Pinpoint the cell where the given text exists, returning its [x, y] midpoint coordinate. 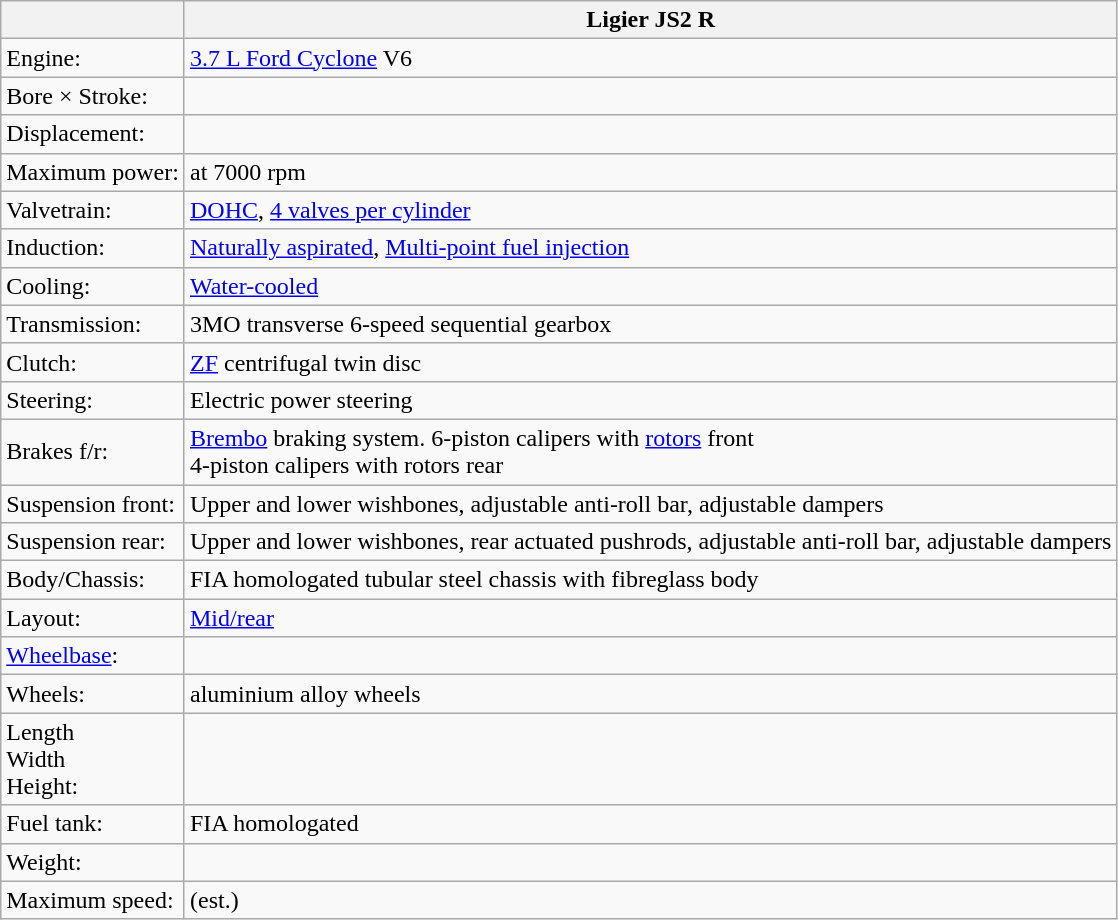
Body/Chassis: [93, 580]
Wheelbase: [93, 656]
Brakes f/r: [93, 452]
Upper and lower wishbones, adjustable anti-roll bar, adjustable dampers [650, 503]
aluminium alloy wheels [650, 694]
Maximum power: [93, 172]
FIA homologated tubular steel chassis with fibreglass body [650, 580]
Steering: [93, 400]
(est.) [650, 900]
3MO transverse 6-speed sequential gearbox [650, 324]
Cooling: [93, 286]
Induction: [93, 248]
Maximum speed: [93, 900]
at 7000 rpm [650, 172]
Electric power steering [650, 400]
LengthWidthHeight: [93, 759]
Ligier JS2 R [650, 20]
Displacement: [93, 134]
Bore × Stroke: [93, 96]
Wheels: [93, 694]
Mid/rear [650, 618]
Transmission: [93, 324]
Suspension rear: [93, 542]
Engine: [93, 58]
Valvetrain: [93, 210]
Clutch: [93, 362]
Weight: [93, 862]
Naturally aspirated, Multi-point fuel injection [650, 248]
Brembo braking system. 6-piston calipers with rotors front4-piston calipers with rotors rear [650, 452]
Water-cooled [650, 286]
FIA homologated [650, 824]
Layout: [93, 618]
DOHC, 4 valves per cylinder [650, 210]
Upper and lower wishbones, rear actuated pushrods, adjustable anti-roll bar, adjustable dampers [650, 542]
3.7 L Ford Cyclone V6 [650, 58]
Fuel tank: [93, 824]
ZF centrifugal twin disc [650, 362]
Suspension front: [93, 503]
